Scan for the cell matching the given text and deliver its [x, y] coordinate at center. 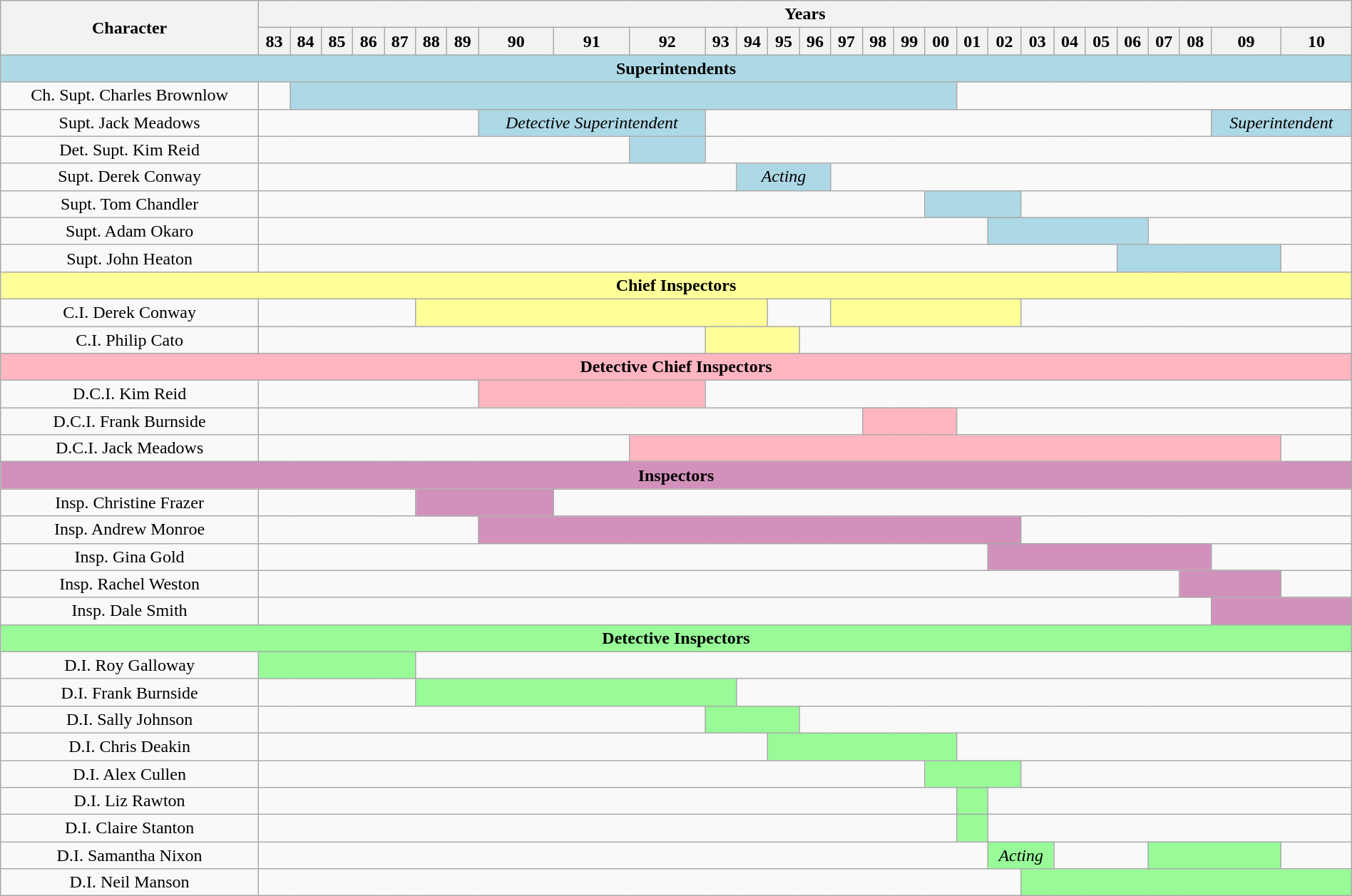
Insp. Christine Frazer [130, 503]
99 [909, 41]
07 [1164, 41]
Years [804, 14]
92 [667, 41]
D.C.I. Jack Meadows [130, 448]
89 [463, 41]
10 [1316, 41]
Supt. Tom Chandler [130, 204]
96 [815, 41]
Det. Supt. Kim Reid [130, 150]
Superintendents [676, 68]
Superintendent [1281, 123]
D.I. Liz Rawton [130, 801]
D.I. Chris Deakin [130, 746]
D.I. Sally Johnson [130, 719]
D.I. Samantha Nixon [130, 855]
85 [337, 41]
04 [1070, 41]
Supt. Jack Meadows [130, 123]
Ch. Supt. Charles Brownlow [130, 96]
D.C.I. Kim Reid [130, 394]
Detective Chief Inspectors [676, 367]
Supt. Adam Okaro [130, 231]
05 [1101, 41]
01 [972, 41]
Insp. Dale Smith [130, 611]
08 [1195, 41]
Insp. Rachel Weston [130, 584]
87 [400, 41]
D.C.I. Frank Burnside [130, 421]
02 [1004, 41]
D.I. Roy Galloway [130, 665]
94 [752, 41]
83 [274, 41]
93 [721, 41]
Character [130, 28]
03 [1038, 41]
86 [369, 41]
Insp. Gina Gold [130, 557]
C.I. Derek Conway [130, 312]
00 [941, 41]
09 [1246, 41]
90 [516, 41]
Insp. Andrew Monroe [130, 530]
C.I. Philip Cato [130, 340]
95 [784, 41]
Detective Inspectors [676, 638]
D.I. Claire Stanton [130, 828]
97 [846, 41]
Supt. John Heaton [130, 258]
91 [592, 41]
06 [1132, 41]
Detective Superintendent [592, 123]
98 [878, 41]
88 [431, 41]
Supt. Derek Conway [130, 177]
Chief Inspectors [676, 285]
D.I. Frank Burnside [130, 692]
Inspectors [676, 475]
D.I. Alex Cullen [130, 773]
84 [305, 41]
D.I. Neil Manson [130, 882]
